Capture the cell that displays the provided text and extract its [X, Y] central coordinate. 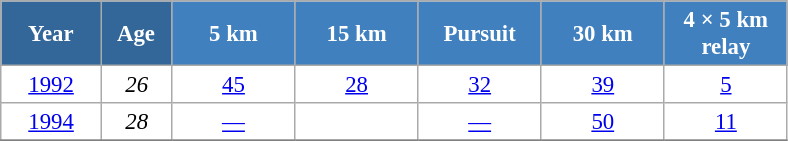
45 [234, 85]
1994 [52, 122]
4 × 5 km relay [726, 34]
Age [136, 34]
5 km [234, 34]
32 [480, 85]
11 [726, 122]
39 [602, 85]
Year [52, 34]
5 [726, 85]
50 [602, 122]
15 km [356, 34]
1992 [52, 85]
26 [136, 85]
Pursuit [480, 34]
30 km [602, 34]
